For the text-containing cell, return its midpoint in (X, Y) coordinate format. 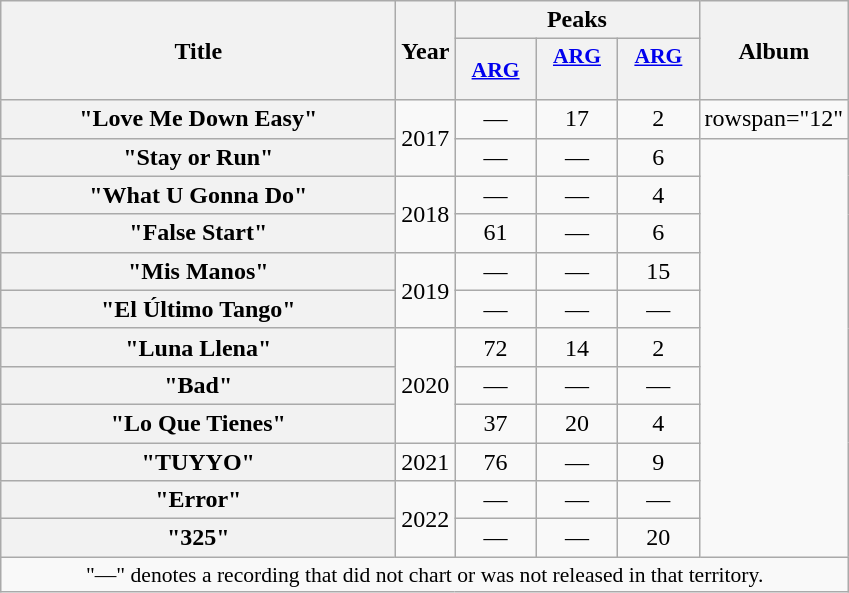
2019 (426, 290)
2021 (426, 461)
2017 (426, 138)
9 (658, 461)
Album (774, 50)
Title (198, 50)
15 (658, 271)
14 (576, 347)
17 (576, 119)
"What U Gonna Do" (198, 195)
"TUYYO" (198, 461)
61 (496, 233)
Peaks (577, 20)
37 (496, 423)
"—" denotes a recording that did not chart or was not released in that territory. (425, 575)
"False Start" (198, 233)
"Luna Llena" (198, 347)
Year (426, 50)
"Bad" (198, 385)
76 (496, 461)
"Mis Manos" (198, 271)
"Lo Que Tienes" (198, 423)
rowspan="12" (774, 119)
2022 (426, 519)
"Stay or Run" (198, 157)
2020 (426, 385)
"Love Me Down Easy" (198, 119)
2018 (426, 214)
"Error" (198, 500)
"325" (198, 538)
"El Último Tango" (198, 309)
72 (496, 347)
